Provide the [x, y] coordinate of the cell's center where the given text is located.  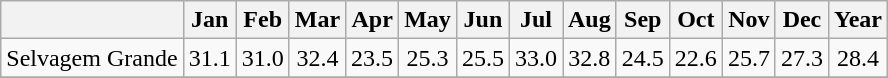
Aug [589, 20]
28.4 [858, 58]
25.5 [482, 58]
27.3 [802, 58]
Apr [372, 20]
Dec [802, 20]
23.5 [372, 58]
32.4 [317, 58]
25.3 [428, 58]
24.5 [642, 58]
Nov [748, 20]
32.8 [589, 58]
22.6 [696, 58]
Selvagem Grande [92, 58]
33.0 [536, 58]
25.7 [748, 58]
31.0 [262, 58]
31.1 [210, 58]
Jun [482, 20]
Year [858, 20]
Feb [262, 20]
May [428, 20]
Jul [536, 20]
Oct [696, 20]
Mar [317, 20]
Sep [642, 20]
Jan [210, 20]
